Scan for the cell matching the given text and deliver its [x, y] coordinate at center. 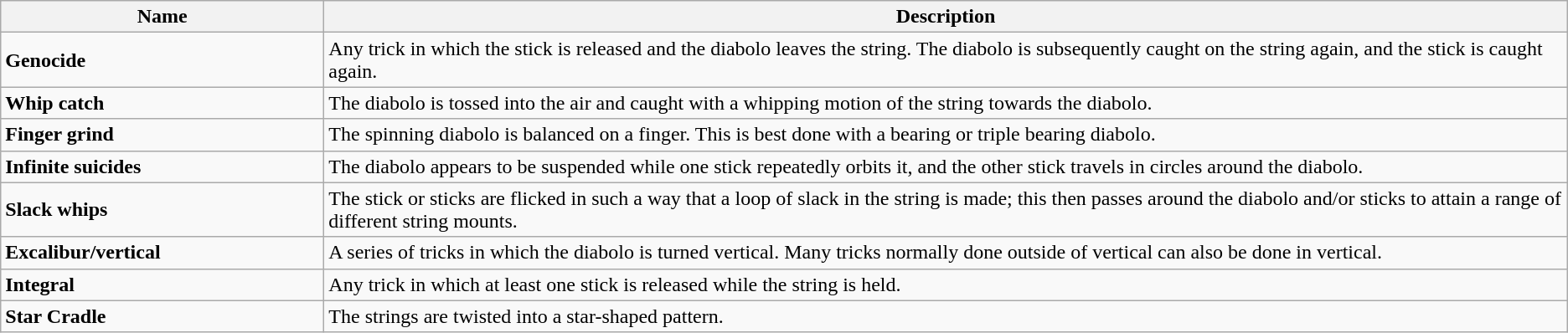
Finger grind [162, 135]
Any trick in which at least one stick is released while the string is held. [946, 284]
Excalibur/vertical [162, 253]
The strings are twisted into a star-shaped pattern. [946, 316]
Star Cradle [162, 316]
Whip catch [162, 103]
The diabolo is tossed into the air and caught with a whipping motion of the string towards the diabolo. [946, 103]
Infinite suicides [162, 166]
The spinning diabolo is balanced on a finger. This is best done with a bearing or triple bearing diabolo. [946, 135]
Name [162, 17]
Slack whips [162, 209]
A series of tricks in which the diabolo is turned vertical. Many tricks normally done outside of vertical can also be done in vertical. [946, 253]
Description [946, 17]
Genocide [162, 60]
Integral [162, 284]
The diabolo appears to be suspended while one stick repeatedly orbits it, and the other stick travels in circles around the diabolo. [946, 166]
